For the text-containing cell, return its midpoint in (x, y) coordinate format. 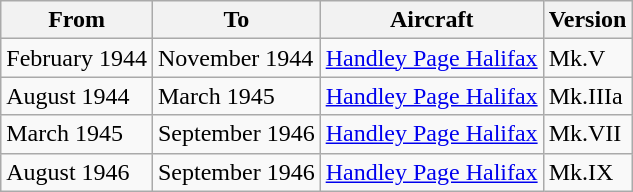
February 1944 (77, 58)
August 1944 (77, 96)
Mk.VII (588, 134)
Mk.IIIa (588, 96)
Version (588, 20)
Mk.V (588, 58)
Aircraft (432, 20)
To (236, 20)
August 1946 (77, 172)
From (77, 20)
November 1944 (236, 58)
Mk.IX (588, 172)
